Detect which cell encompasses the target text, then output its [X, Y] center coordinate. 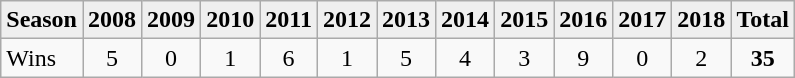
Total [763, 20]
2014 [466, 20]
2010 [230, 20]
2 [702, 58]
2011 [289, 20]
2009 [172, 20]
Wins [42, 58]
35 [763, 58]
2015 [524, 20]
Season [42, 20]
2017 [642, 20]
2016 [584, 20]
2013 [406, 20]
4 [466, 58]
2012 [346, 20]
2018 [702, 20]
6 [289, 58]
9 [584, 58]
2008 [112, 20]
3 [524, 58]
